Detect which cell encompasses the target text, then output its (x, y) center coordinate. 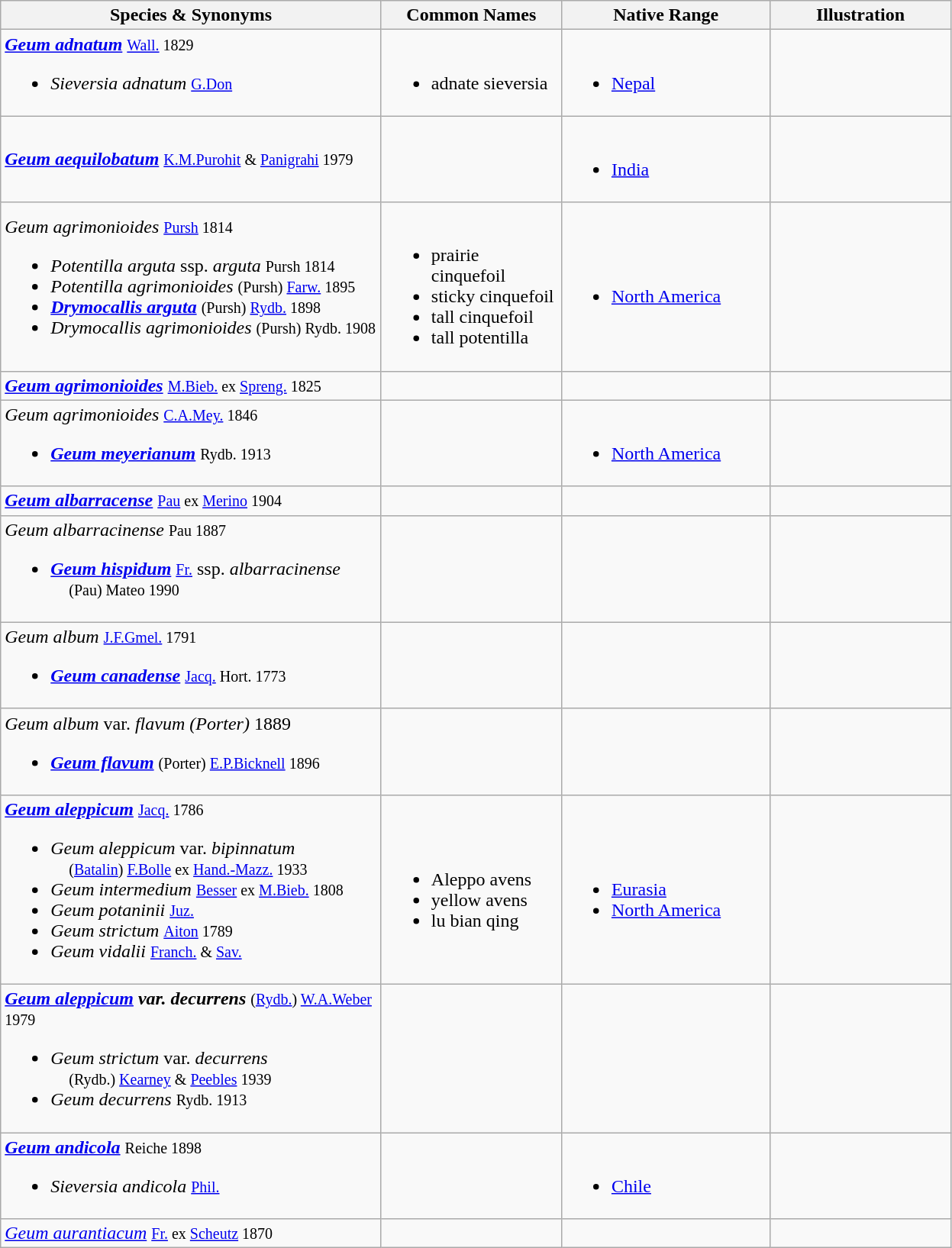
Geum albarracense Pau ex Merino 1904 (191, 501)
Illustration (860, 15)
Species & Synonyms (191, 15)
prairie cinquefoilsticky cinquefoiltall cinquefoiltall potentilla (471, 287)
Geum adnatum Wall. 1829Sieversia adnatum G.Don (191, 73)
Geum albarracinense Pau 1887Geum hispidum Fr. ssp. albarracinense (Pau) Mateo 1990 (191, 569)
Common Names (471, 15)
Native Range (666, 15)
Geum album J.F.Gmel. 1791Geum canadense Jacq. Hort. 1773 (191, 666)
Geum aurantiacum Fr. ex Scheutz 1870 (191, 1233)
Geum agrimonioides C.A.Mey. 1846Geum meyerianum Rydb. 1913 (191, 443)
Chile (666, 1175)
EurasiaNorth America (666, 889)
Geum aleppicum var. decurrens (Rydb.) W.A.Weber 1979Geum strictum var. decurrens (Rydb.) Kearney & Peebles 1939Geum decurrens Rydb. 1913 (191, 1058)
Geum andicola Reiche 1898Sieversia andicola Phil. (191, 1175)
Geum album var. flavum (Porter) 1889Geum flavum (Porter) E.P.Bicknell 1896 (191, 751)
India (666, 159)
adnate sieversia (471, 73)
Geum agrimonioides M.Bieb. ex Spreng. 1825 (191, 385)
Aleppo avensyellow avenslu bian qing (471, 889)
Geum aequilobatum K.M.Purohit & Panigrahi 1979 (191, 159)
Nepal (666, 73)
